Determine the (x, y) coordinate at the center of the cell enclosing the given text.  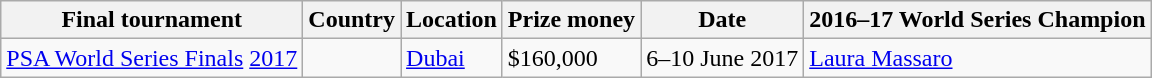
6–10 June 2017 (722, 58)
Dubai (452, 58)
Date (722, 20)
Prize money (571, 20)
PSA World Series Finals 2017 (152, 58)
Location (452, 20)
Final tournament (152, 20)
Country (352, 20)
2016–17 World Series Champion (978, 20)
Laura Massaro (978, 58)
$160,000 (571, 58)
